Capture the cell that displays the provided text and extract its [x, y] central coordinate. 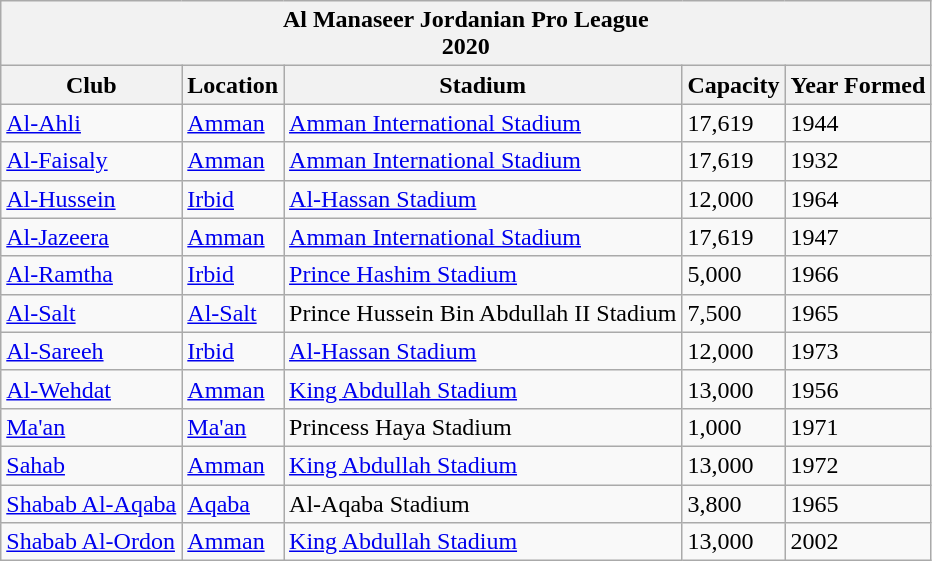
Al Manaseer Jordanian Pro League 2020 [466, 34]
Al-Hussein [92, 199]
Al-Faisaly [92, 161]
Aqaba [233, 503]
1971 [858, 427]
Prince Hussein Bin Abdullah II Stadium [483, 313]
3,800 [734, 503]
Year Formed [858, 85]
Stadium [483, 85]
Al-Sareeh [92, 351]
1,000 [734, 427]
Shabab Al-Aqaba [92, 503]
Al-Ramtha [92, 275]
Al-Wehdat [92, 389]
Al-Aqaba Stadium [483, 503]
1956 [858, 389]
5,000 [734, 275]
1966 [858, 275]
1932 [858, 161]
1972 [858, 465]
1973 [858, 351]
7,500 [734, 313]
Location [233, 85]
Shabab Al-Ordon [92, 542]
Princess Haya Stadium [483, 427]
Capacity [734, 85]
Club [92, 85]
Sahab [92, 465]
Al-Ahli [92, 123]
1964 [858, 199]
1944 [858, 123]
Al-Jazeera [92, 237]
Prince Hashim Stadium [483, 275]
1947 [858, 237]
2002 [858, 542]
